Detect which cell encompasses the target text, then output its (X, Y) center coordinate. 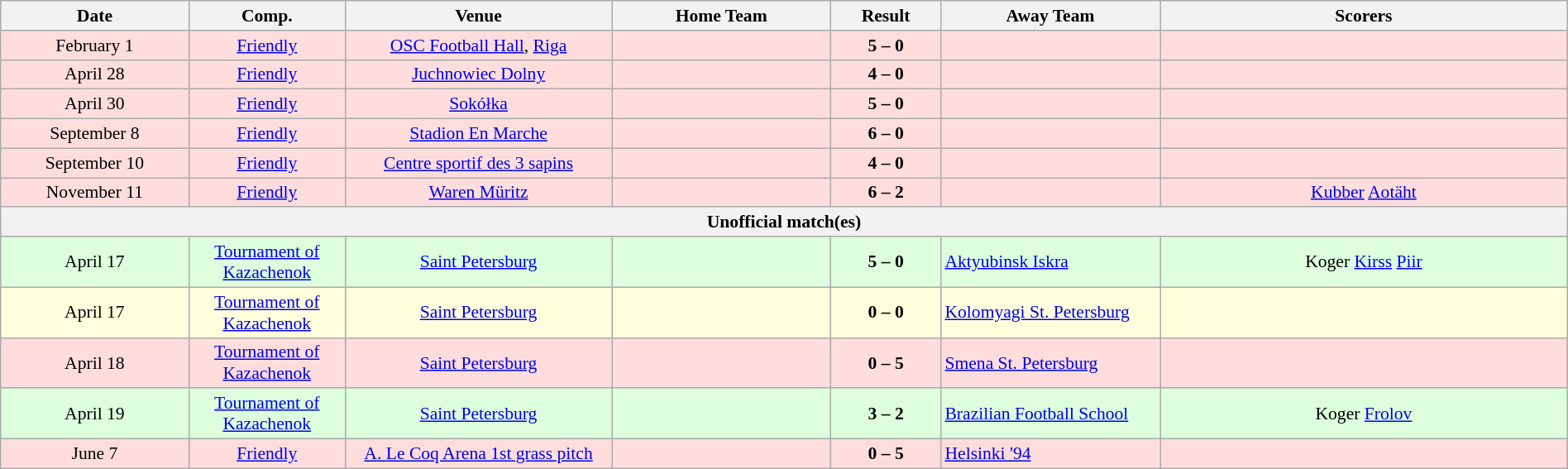
April 28 (94, 74)
Juchnowiec Dolny (479, 74)
Smena St. Petersburg (1050, 362)
Unofficial match(es) (784, 223)
Comp. (266, 16)
September 8 (94, 134)
Venue (479, 16)
April 30 (94, 104)
Brazilian Football School (1050, 414)
OSC Football Hall, Riga (479, 45)
Kolomyagi St. Petersburg (1050, 313)
September 10 (94, 163)
Away Team (1050, 16)
Koger Frolov (1365, 414)
3 – 2 (887, 414)
6 – 2 (887, 193)
6 – 0 (887, 134)
A. Le Coq Arena 1st grass pitch (479, 454)
November 11 (94, 193)
Sokółka (479, 104)
February 1 (94, 45)
Scorers (1365, 16)
Kubber Aotäht (1365, 193)
Koger Kirss Piir (1365, 261)
Helsinki '94 (1050, 454)
Home Team (721, 16)
Date (94, 16)
June 7 (94, 454)
Result (887, 16)
Waren Müritz (479, 193)
Centre sportif des 3 sapins (479, 163)
0 – 0 (887, 313)
Aktyubinsk Iskra (1050, 261)
April 19 (94, 414)
April 18 (94, 362)
Stadion En Marche (479, 134)
